Find where the given text appears and provide that cell's center as [x, y] coordinate. 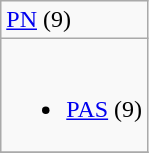
PAS (9) [74, 96]
PN (9) [74, 20]
